Return (X, Y) of the center of cell containing provided text 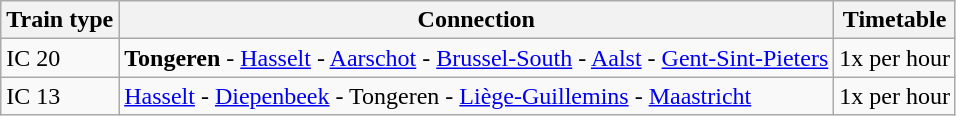
Tongeren - Hasselt - Aarschot - Brussel-South - Aalst - Gent-Sint-Pieters (476, 58)
Train type (60, 20)
Timetable (895, 20)
Connection (476, 20)
IC 13 (60, 96)
IC 20 (60, 58)
Hasselt - Diepenbeek - Tongeren - Liège-Guillemins - Maastricht (476, 96)
